Search for the cell housing the specified text and yield its [X, Y] center coordinate. 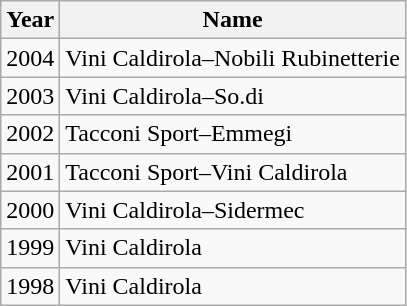
Vini Caldirola–Sidermec [233, 210]
1999 [30, 248]
2001 [30, 172]
2004 [30, 58]
Name [233, 20]
2000 [30, 210]
Vini Caldirola–So.di [233, 96]
2003 [30, 96]
2002 [30, 134]
Year [30, 20]
Vini Caldirola–Nobili Rubinetterie [233, 58]
Tacconi Sport–Vini Caldirola [233, 172]
Tacconi Sport–Emmegi [233, 134]
1998 [30, 286]
